Determine the [X, Y] coordinate at the center of the cell enclosing the given text.  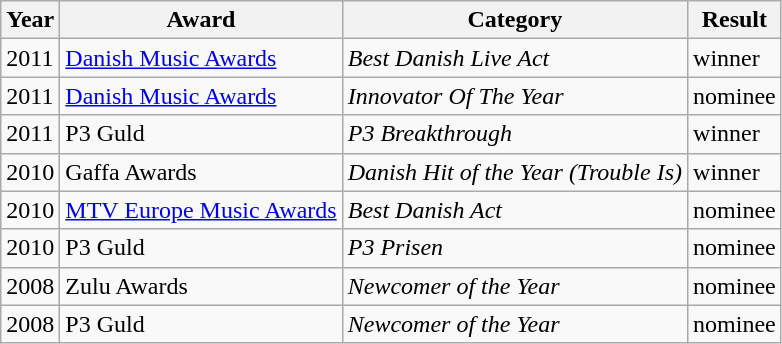
Innovator Of The Year [514, 96]
P3 Prisen [514, 248]
Best Danish Act [514, 210]
P3 Breakthrough [514, 134]
Zulu Awards [201, 286]
Result [735, 20]
Best Danish Live Act [514, 58]
Gaffa Awards [201, 172]
Category [514, 20]
Year [30, 20]
Danish Hit of the Year (Trouble Is) [514, 172]
MTV Europe Music Awards [201, 210]
Award [201, 20]
